From the cell containing the given text, extract its center point as (x, y) coordinate. 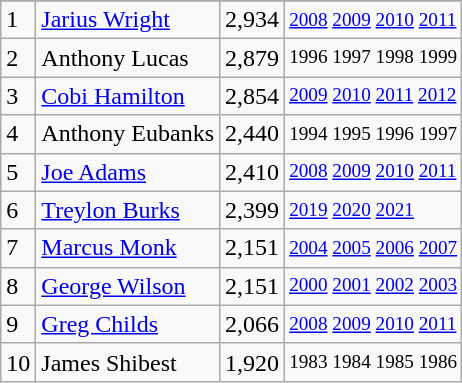
6 (18, 210)
2009 2010 2011 2012 (374, 96)
2,440 (252, 134)
8 (18, 286)
7 (18, 248)
2000 2001 2002 2003 (374, 286)
George Wilson (128, 286)
5 (18, 172)
Marcus Monk (128, 248)
4 (18, 134)
Cobi Hamilton (128, 96)
9 (18, 324)
2,879 (252, 58)
2,410 (252, 172)
2,066 (252, 324)
2004 2005 2006 2007 (374, 248)
1994 1995 1996 1997 (374, 134)
2,399 (252, 210)
James Shibest (128, 362)
Greg Childs (128, 324)
2019 2020 2021 (374, 210)
1 (18, 20)
2,854 (252, 96)
1,920 (252, 362)
Joe Adams (128, 172)
Anthony Lucas (128, 58)
3 (18, 96)
Jarius Wright (128, 20)
2 (18, 58)
Treylon Burks (128, 210)
1983 1984 1985 1986 (374, 362)
1996 1997 1998 1999 (374, 58)
Anthony Eubanks (128, 134)
10 (18, 362)
2,934 (252, 20)
